Return the (x, y) coordinate for the center point of the cell that contains the specified text.  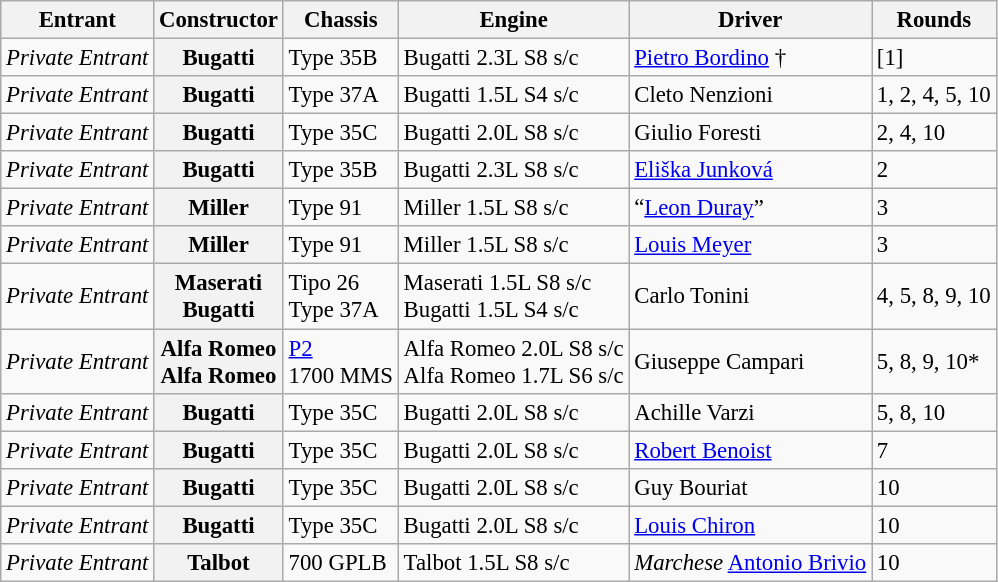
Louis Meyer (750, 245)
MaseratiBugatti (219, 296)
Talbot (219, 563)
Driver (750, 20)
Rounds (934, 20)
Talbot 1.5L S8 s/c (514, 563)
Giuseppe Campari (750, 362)
2, 4, 10 (934, 133)
P21700 MMS (340, 362)
[1] (934, 58)
Engine (514, 20)
Constructor (219, 20)
Pietro Bordino † (750, 58)
Type 37A (340, 95)
Bugatti 1.5L S4 s/c (514, 95)
Guy Bouriat (750, 487)
700 GPLB (340, 563)
2 (934, 170)
7 (934, 450)
Chassis (340, 20)
Marchese Antonio Brivio (750, 563)
Carlo Tonini (750, 296)
Alfa Romeo 2.0L S8 s/c Alfa Romeo 1.7L S6 s/c (514, 362)
5, 8, 9, 10* (934, 362)
Maserati 1.5L S8 s/c Bugatti 1.5L S4 s/c (514, 296)
Louis Chiron (750, 525)
5, 8, 10 (934, 412)
Giulio Foresti (750, 133)
1, 2, 4, 5, 10 (934, 95)
Eliška Junková (750, 170)
Cleto Nenzioni (750, 95)
4, 5, 8, 9, 10 (934, 296)
Tipo 26Type 37A (340, 296)
Alfa Romeo Alfa Romeo (219, 362)
Achille Varzi (750, 412)
“Leon Duray” (750, 208)
Robert Benoist (750, 450)
Entrant (78, 20)
